From the cell containing the given text, extract its center point as (x, y) coordinate. 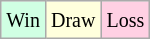
Win (24, 20)
Draw (72, 20)
Loss (126, 20)
